Output the [X, Y] coordinate of the center of the cell containing the given text.  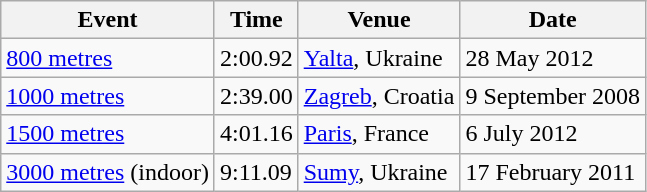
Time [256, 20]
1500 metres [108, 134]
Sumy, Ukraine [379, 172]
Venue [379, 20]
9:11.09 [256, 172]
Date [553, 20]
3000 metres (indoor) [108, 172]
4:01.16 [256, 134]
Yalta, Ukraine [379, 58]
Paris, France [379, 134]
9 September 2008 [553, 96]
Zagreb, Croatia [379, 96]
6 July 2012 [553, 134]
28 May 2012 [553, 58]
2:00.92 [256, 58]
17 February 2011 [553, 172]
800 metres [108, 58]
1000 metres [108, 96]
Event [108, 20]
2:39.00 [256, 96]
